Find where the given text appears and provide that cell's center as (x, y) coordinate. 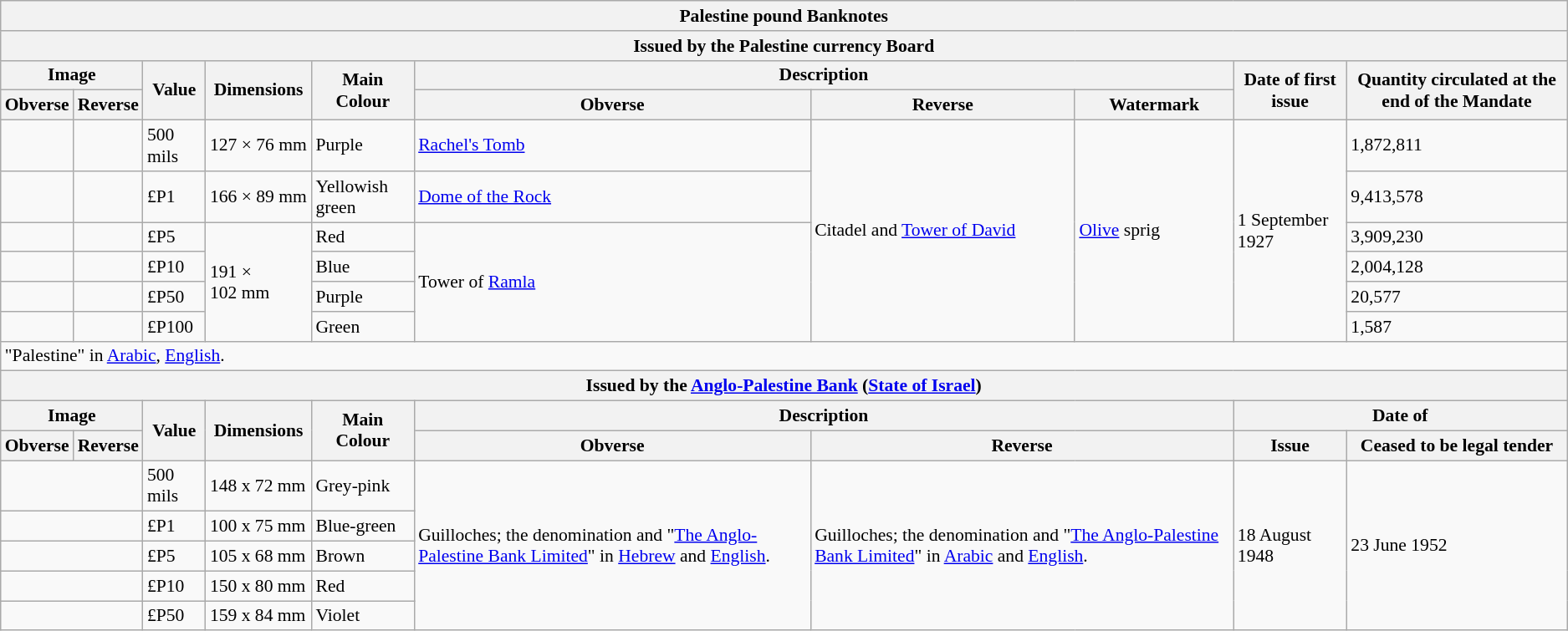
Date of (1400, 416)
Issued by the Palestine currency Board (784, 46)
148 x 72 mm (259, 486)
Tower of Ramla (612, 282)
Issued by the Anglo-Palestine Bank (State of Israel) (784, 386)
23 June 1952 (1457, 546)
Guilloches; the denomination and "The Anglo-Palestine Bank Limited" in Hebrew and English. (612, 546)
100 x 75 mm (259, 527)
Ceased to be legal tender (1457, 445)
1,872,811 (1457, 145)
Yellowish green (363, 197)
18 August 1948 (1290, 546)
Date of first issue (1290, 90)
150 x 80 mm (259, 586)
127 × 76 mm (259, 145)
Palestine pound Banknotes (784, 16)
Green (363, 327)
Grey-pink (363, 486)
£P100 (174, 327)
Rachel's Tomb (612, 145)
Dome of the Rock (612, 197)
9,413,578 (1457, 197)
2,004,128 (1457, 267)
"Palestine" in Arabic, English. (784, 356)
20,577 (1457, 297)
Violet (363, 616)
191 × 102 mm (259, 282)
159 x 84 mm (259, 616)
Guilloches; the denomination and "The Anglo-Palestine Bank Limited" in Arabic and English. (1022, 546)
Olive sprig (1154, 231)
Quantity circulated at the end of the Mandate (1457, 90)
Citadel and Tower of David (942, 231)
1,587 (1457, 327)
Blue (363, 267)
1 September 1927 (1290, 231)
166 × 89 mm (259, 197)
105 x 68 mm (259, 557)
Brown (363, 557)
3,909,230 (1457, 237)
Issue (1290, 445)
Blue-green (363, 527)
Watermark (1154, 105)
